Return (x, y) of the center of cell containing provided text 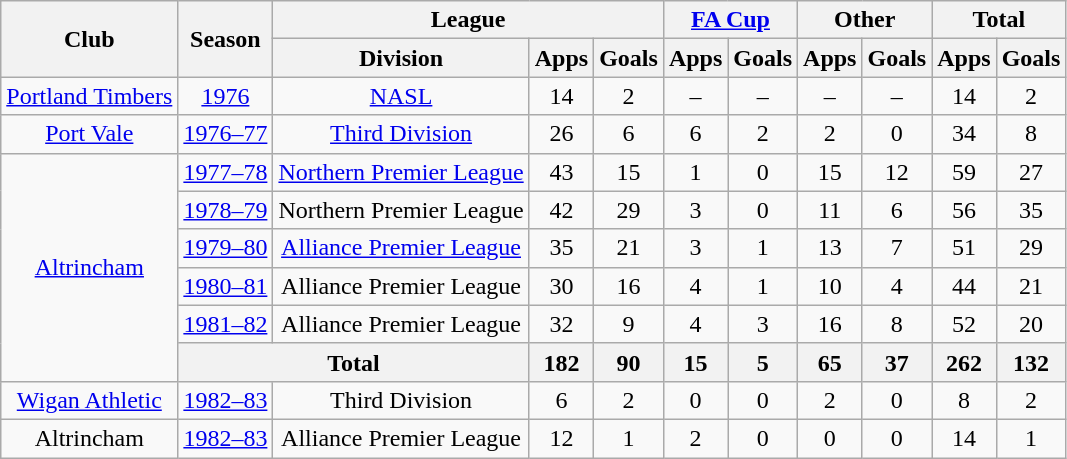
7 (897, 248)
182 (561, 362)
League (468, 20)
27 (1031, 172)
20 (1031, 324)
13 (830, 248)
FA Cup (730, 20)
9 (629, 324)
11 (830, 210)
5 (763, 362)
1979–80 (226, 248)
132 (1031, 362)
52 (964, 324)
34 (964, 134)
1980–81 (226, 286)
Portland Timbers (90, 96)
1981–82 (226, 324)
Other (865, 20)
65 (830, 362)
43 (561, 172)
26 (561, 134)
56 (964, 210)
1978–79 (226, 210)
1977–78 (226, 172)
37 (897, 362)
30 (561, 286)
1976–77 (226, 134)
10 (830, 286)
90 (629, 362)
32 (561, 324)
59 (964, 172)
262 (964, 362)
51 (964, 248)
42 (561, 210)
Wigan Athletic (90, 400)
Division (401, 58)
Club (90, 39)
44 (964, 286)
1976 (226, 96)
NASL (401, 96)
Port Vale (90, 134)
Season (226, 39)
